Output the [x, y] coordinate of the center of the cell containing the given text.  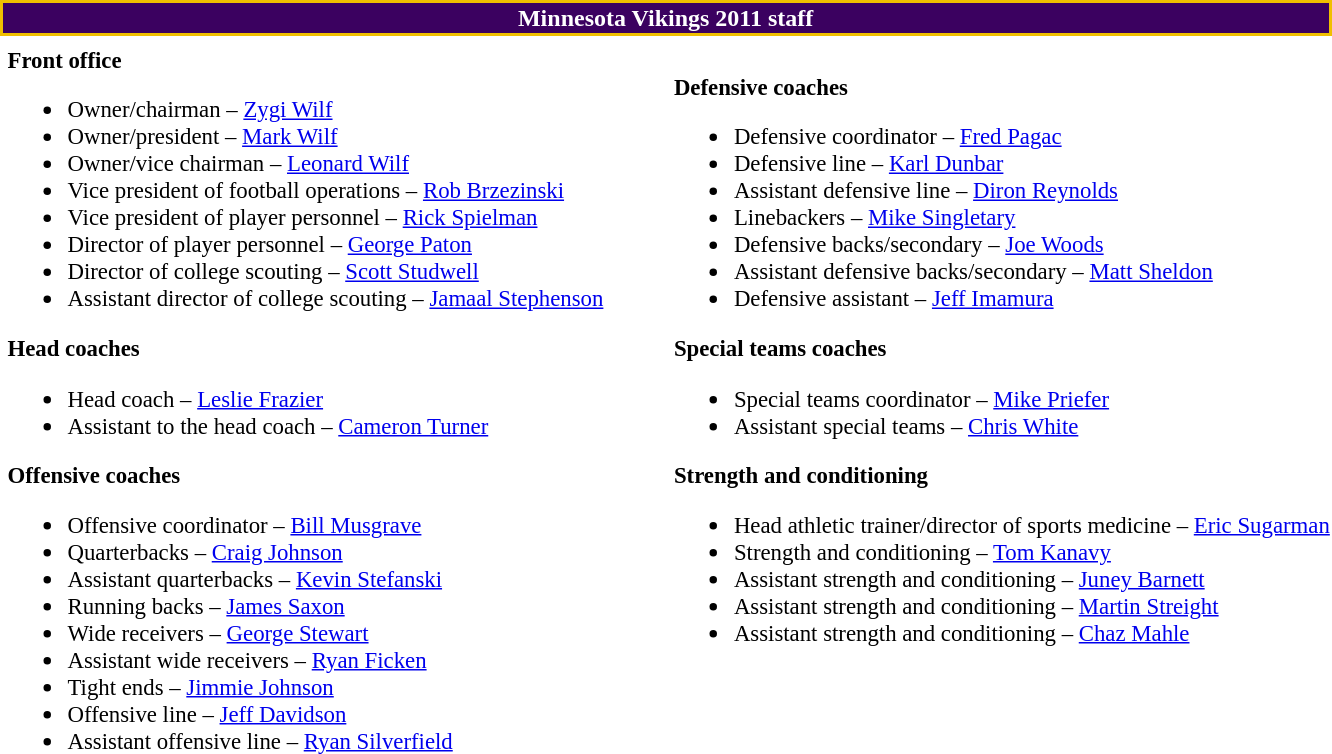
Minnesota Vikings 2011 staff [666, 18]
